Extract the [x, y] coordinate from the center of the cell holding the provided text.  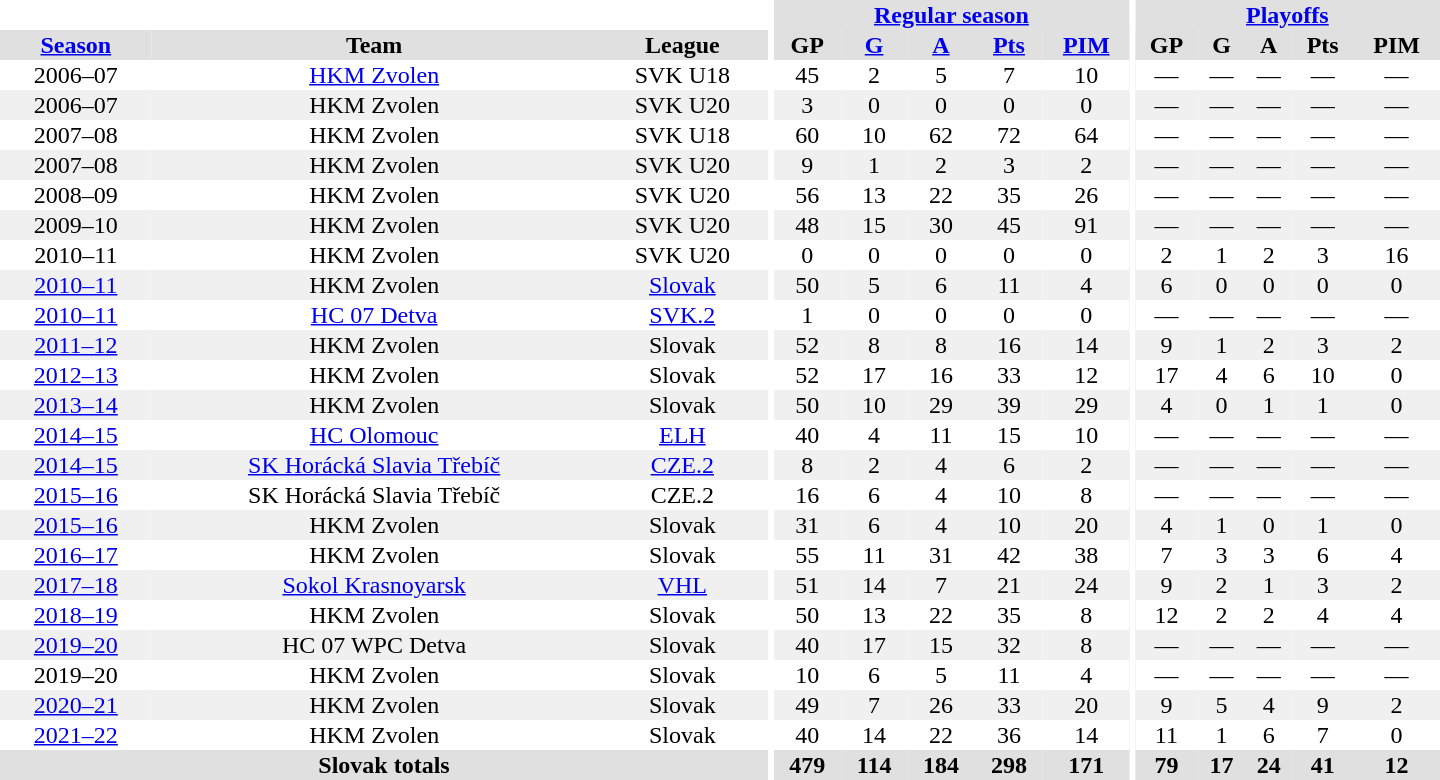
2018–19 [76, 615]
91 [1086, 225]
Sokol Krasnoyarsk [374, 585]
56 [807, 195]
171 [1086, 765]
2012–13 [76, 375]
League [682, 45]
Regular season [951, 15]
2017–18 [76, 585]
2021–22 [76, 735]
479 [807, 765]
79 [1166, 765]
32 [1009, 645]
2016–17 [76, 555]
2009–10 [76, 225]
21 [1009, 585]
VHL [682, 585]
64 [1086, 135]
30 [941, 225]
2008–09 [76, 195]
72 [1009, 135]
48 [807, 225]
49 [807, 705]
Slovak totals [384, 765]
298 [1009, 765]
38 [1086, 555]
51 [807, 585]
36 [1009, 735]
184 [941, 765]
HC 07 WPC Detva [374, 645]
42 [1009, 555]
Team [374, 45]
HC 07 Detva [374, 315]
55 [807, 555]
HC Olomouc [374, 435]
2013–14 [76, 405]
Season [76, 45]
41 [1322, 765]
2020–21 [76, 705]
Playoffs [1288, 15]
ELH [682, 435]
SVK.2 [682, 315]
2011–12 [76, 345]
62 [941, 135]
60 [807, 135]
39 [1009, 405]
114 [874, 765]
